Provide the [X, Y] coordinate of the cell's center where the given text is located.  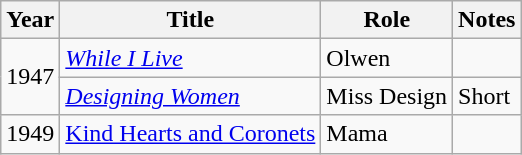
Kind Hearts and Coronets [190, 134]
While I Live [190, 58]
Miss Design [387, 96]
Mama [387, 134]
Olwen [387, 58]
1949 [30, 134]
Role [387, 20]
Title [190, 20]
Year [30, 20]
Short [487, 96]
1947 [30, 77]
Notes [487, 20]
Designing Women [190, 96]
